Extract the (X, Y) coordinate from the center of the cell holding the provided text.  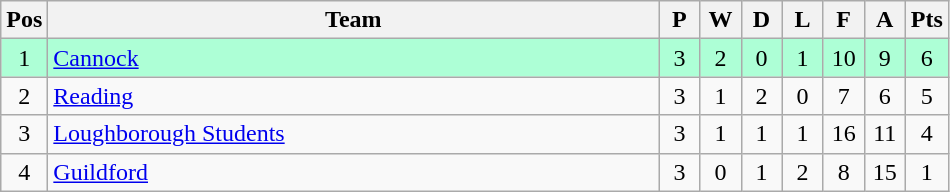
Guildford (354, 172)
7 (844, 96)
A (884, 20)
Pts (926, 20)
W (720, 20)
11 (884, 134)
Reading (354, 96)
Loughborough Students (354, 134)
Cannock (354, 58)
10 (844, 58)
F (844, 20)
D (762, 20)
8 (844, 172)
5 (926, 96)
Team (354, 20)
L (802, 20)
9 (884, 58)
16 (844, 134)
Pos (24, 20)
15 (884, 172)
P (680, 20)
